Scan for the cell matching the given text and deliver its (x, y) coordinate at center. 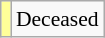
Deceased (58, 19)
